Search for the cell housing the specified text and yield its (x, y) center coordinate. 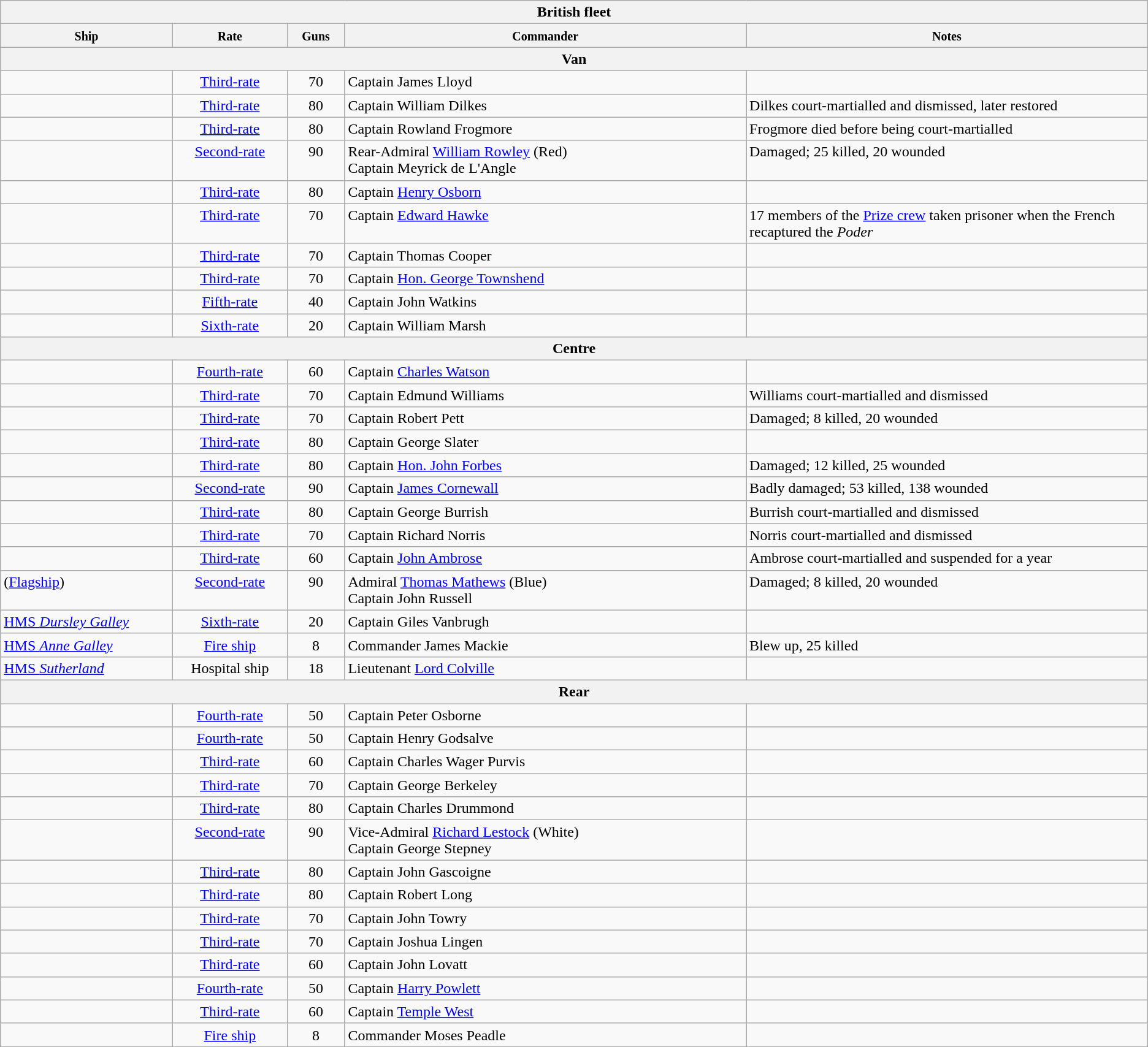
Captain Thomas Cooper (546, 255)
17 members of the Prize crew taken prisoner when the French recaptured the Poder (947, 223)
Rate (229, 36)
Notes (947, 36)
Captain Henry Godsalve (546, 739)
Burrish court-martialled and dismissed (947, 512)
Captain William Dilkes (546, 105)
Captain Joshua Lingen (546, 942)
Norris court-martialled and dismissed (947, 535)
Lieutenant Lord Colville (546, 668)
Captain Edmund Williams (546, 395)
Dilkes court-martialled and dismissed, later restored (947, 105)
Captain Edward Hawke (546, 223)
Commander (546, 36)
Captain Charles Drummond (546, 809)
Captain George Berkeley (546, 785)
Hospital ship (229, 668)
Centre (574, 349)
Commander James Mackie (546, 645)
Captain Temple West (546, 1011)
Commander Moses Peadle (546, 1035)
HMS Dursley Galley (87, 622)
Ambrose court-martialled and suspended for a year (947, 558)
Vice-Admiral Richard Lestock (White)Captain George Stepney (546, 840)
Captain Robert Pett (546, 419)
Captain George Burrish (546, 512)
40 (316, 302)
Captain Richard Norris (546, 535)
Van (574, 59)
HMS Sutherland (87, 668)
Guns (316, 36)
Ship (87, 36)
Captain John Gascoigne (546, 872)
Frogmore died before being court-martialled (947, 129)
Fifth-rate (229, 302)
Captain Charles Watson (546, 372)
British fleet (574, 12)
Admiral Thomas Mathews (Blue) Captain John Russell (546, 590)
Captain John Lovatt (546, 965)
Blew up, 25 killed (947, 645)
Rear (574, 691)
Captain John Towry (546, 918)
Captain Robert Long (546, 895)
Captain Charles Wager Purvis (546, 762)
(Flagship) (87, 590)
Captain Peter Osborne (546, 715)
Rear-Admiral William Rowley (Red)Captain Meyrick de L'Angle (546, 161)
Williams court-martialled and dismissed (947, 395)
Damaged; 25 killed, 20 wounded (947, 161)
Captain James Lloyd (546, 82)
Captain John Ambrose (546, 558)
Captain William Marsh (546, 326)
Captain Harry Powlett (546, 988)
Captain Hon. George Townshend (546, 278)
Captain Henry Osborn (546, 192)
Captain Hon. John Forbes (546, 465)
HMS Anne Galley (87, 645)
Captain James Cornewall (546, 489)
Captain George Slater (546, 442)
Captain Giles Vanbrugh (546, 622)
18 (316, 668)
Damaged; 12 killed, 25 wounded (947, 465)
Captain John Watkins (546, 302)
Badly damaged; 53 killed, 138 wounded (947, 489)
Captain Rowland Frogmore (546, 129)
